Pinpoint the cell where the given text exists, returning its (X, Y) midpoint coordinate. 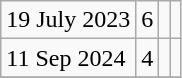
19 July 2023 (68, 20)
11 Sep 2024 (68, 58)
6 (148, 20)
4 (148, 58)
